Search for the cell housing the specified text and yield its [x, y] center coordinate. 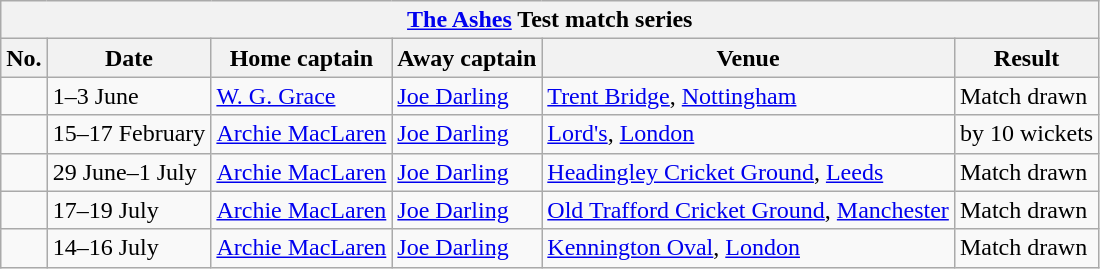
Result [1026, 58]
by 10 wickets [1026, 134]
Date [129, 58]
W. G. Grace [302, 96]
15–17 February [129, 134]
The Ashes Test match series [550, 20]
Old Trafford Cricket Ground, Manchester [748, 210]
Kennington Oval, London [748, 248]
17–19 July [129, 210]
14–16 July [129, 248]
Home captain [302, 58]
Away captain [467, 58]
No. [24, 58]
Venue [748, 58]
Headingley Cricket Ground, Leeds [748, 172]
Lord's, London [748, 134]
29 June–1 July [129, 172]
Trent Bridge, Nottingham [748, 96]
1–3 June [129, 96]
